Determine the (X, Y) coordinate at the center of the cell enclosing the given text.  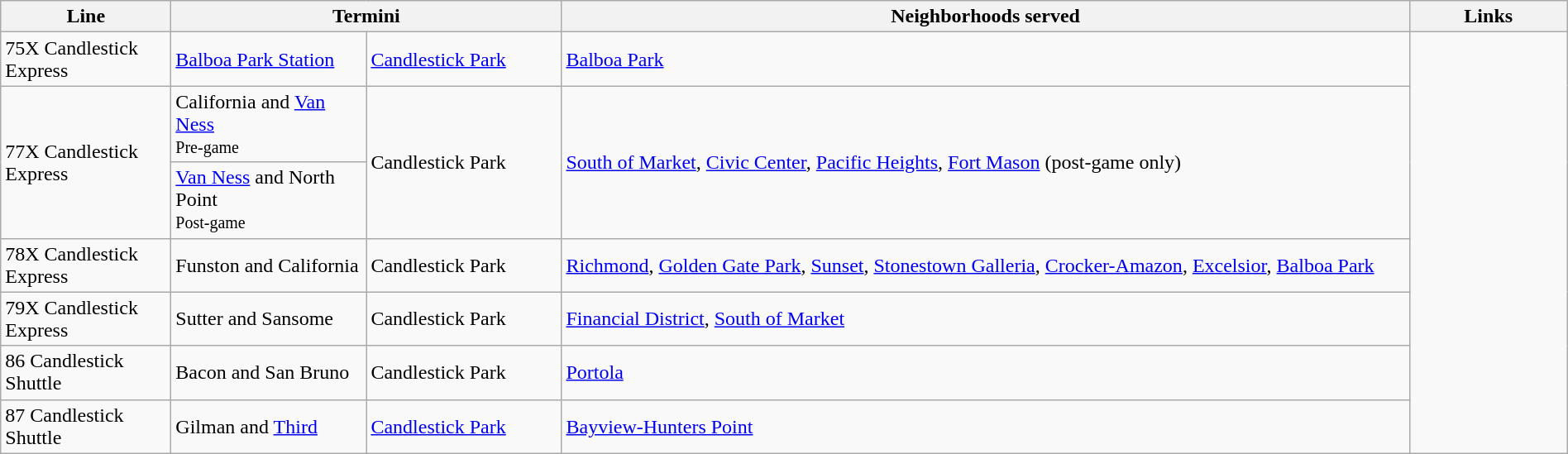
78X Candlestick Express (86, 265)
Sutter and Sansome (269, 319)
Line (86, 17)
Richmond, Golden Gate Park, Sunset, Stonestown Galleria, Crocker-Amazon, Excelsior, Balboa Park (986, 265)
77X Candlestick Express (86, 162)
Funston and California (269, 265)
Van Ness and North PointPost-game (269, 200)
Gilman and Third (269, 427)
75X Candlestick Express (86, 60)
Neighborhoods served (986, 17)
86 Candlestick Shuttle (86, 372)
Portola (986, 372)
California and Van NessPre-game (269, 124)
Termini (366, 17)
Links (1489, 17)
Bacon and San Bruno (269, 372)
79X Candlestick Express (86, 319)
87 Candlestick Shuttle (86, 427)
Balboa Park Station (269, 60)
South of Market, Civic Center, Pacific Heights, Fort Mason (post-game only) (986, 162)
Balboa Park (986, 60)
Bayview-Hunters Point (986, 427)
Financial District, South of Market (986, 319)
